Capture the cell that displays the provided text and extract its [x, y] central coordinate. 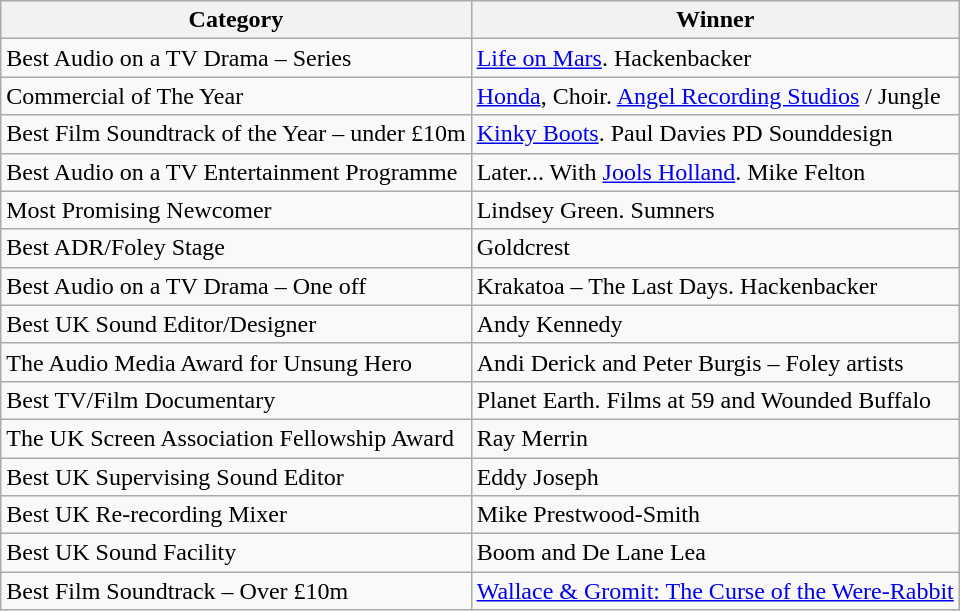
Category [236, 20]
The UK Screen Association Fellowship Award [236, 438]
Kinky Boots. Paul Davies PD Sounddesign [715, 134]
Goldcrest [715, 248]
Krakatoa – The Last Days. Hackenbacker [715, 286]
Best UK Sound Editor/Designer [236, 324]
Later... With Jools Holland. Mike Felton [715, 172]
Best UK Supervising Sound Editor [236, 477]
Best Film Soundtrack of the Year – under £10m [236, 134]
Honda, Choir. Angel Recording Studios / Jungle [715, 96]
Best UK Sound Facility [236, 553]
Best Audio on a TV Drama – Series [236, 58]
Winner [715, 20]
Best UK Re-recording Mixer [236, 515]
Andy Kennedy [715, 324]
Life on Mars. Hackenbacker [715, 58]
Boom and De Lane Lea [715, 553]
Best Audio on a TV Entertainment Programme [236, 172]
Best Audio on a TV Drama – One off [236, 286]
Planet Earth. Films at 59 and Wounded Buffalo [715, 400]
Lindsey Green. Sumners [715, 210]
Commercial of The Year [236, 96]
Best TV/Film Documentary [236, 400]
Andi Derick and Peter Burgis – Foley artists [715, 362]
The Audio Media Award for Unsung Hero [236, 362]
Best ADR/Foley Stage [236, 248]
Wallace & Gromit: The Curse of the Were-Rabbit [715, 591]
Best Film Soundtrack – Over £10m [236, 591]
Mike Prestwood-Smith [715, 515]
Eddy Joseph [715, 477]
Ray Merrin [715, 438]
Most Promising Newcomer [236, 210]
